Extract the [X, Y] coordinate from the center of the cell holding the provided text.  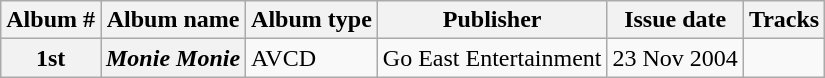
1st [51, 58]
Album type [312, 20]
AVCD [312, 58]
Album name [172, 20]
Tracks [784, 20]
23 Nov 2004 [675, 58]
Go East Entertainment [492, 58]
Issue date [675, 20]
Publisher [492, 20]
Monie Monie [172, 58]
Album # [51, 20]
